Search for the cell housing the specified text and yield its (x, y) center coordinate. 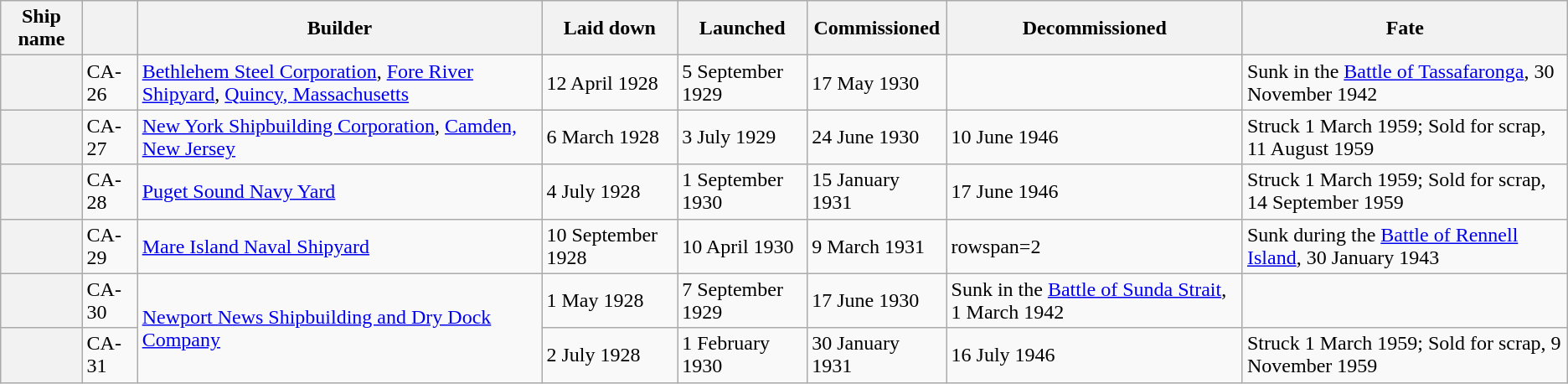
1 September 1930 (742, 191)
24 June 1930 (877, 138)
15 January 1931 (877, 191)
1 May 1928 (610, 300)
CA-28 (110, 191)
9 March 1931 (877, 246)
CA-29 (110, 246)
3 July 1929 (742, 138)
Builder (340, 29)
CA-31 (110, 355)
Sunk in the Battle of Sunda Strait, 1 March 1942 (1094, 300)
Laid down (610, 29)
12 April 1928 (610, 82)
CA-27 (110, 138)
Commissioned (877, 29)
17 June 1930 (877, 300)
Decommissioned (1094, 29)
5 September 1929 (742, 82)
Sunk in the Battle of Tassafaronga, 30 November 1942 (1405, 82)
7 September 1929 (742, 300)
Fate (1405, 29)
16 July 1946 (1094, 355)
Struck 1 March 1959; Sold for scrap, 11 August 1959 (1405, 138)
17 June 1946 (1094, 191)
17 May 1930 (877, 82)
rowspan=2 (1094, 246)
10 June 1946 (1094, 138)
Bethlehem Steel Corporation, Fore River Shipyard, Quincy, Massachusetts (340, 82)
CA-26 (110, 82)
CA-30 (110, 300)
6 March 1928 (610, 138)
Sunk during the Battle of Rennell Island, 30 January 1943 (1405, 246)
Struck 1 March 1959; Sold for scrap, 9 November 1959 (1405, 355)
Puget Sound Navy Yard (340, 191)
2 July 1928 (610, 355)
30 January 1931 (877, 355)
Mare Island Naval Shipyard (340, 246)
Struck 1 March 1959; Sold for scrap, 14 September 1959 (1405, 191)
10 April 1930 (742, 246)
10 September 1928 (610, 246)
Newport News Shipbuilding and Dry Dock Company (340, 328)
Ship name (42, 29)
1 February 1930 (742, 355)
New York Shipbuilding Corporation, Camden, New Jersey (340, 138)
Launched (742, 29)
4 July 1928 (610, 191)
